Find where the given text appears and provide that cell's center as [x, y] coordinate. 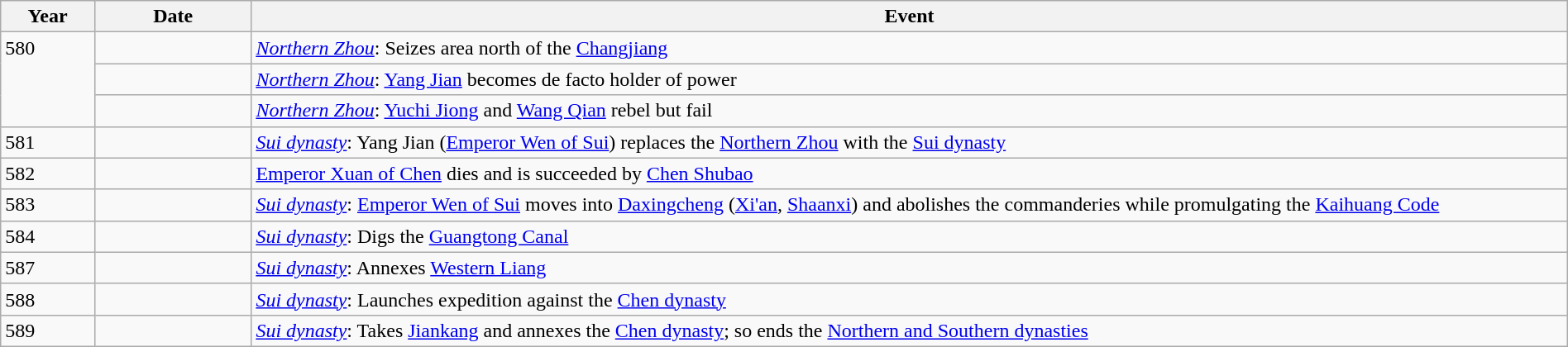
Northern Zhou: Yuchi Jiong and Wang Qian rebel but fail [910, 111]
Sui dynasty: Launches expedition against the Chen dynasty [910, 299]
Emperor Xuan of Chen dies and is succeeded by Chen Shubao [910, 173]
582 [48, 173]
Year [48, 17]
Sui dynasty: Emperor Wen of Sui moves into Daxingcheng (Xi'an, Shaanxi) and abolishes the commanderies while promulgating the Kaihuang Code [910, 205]
583 [48, 205]
580 [48, 79]
581 [48, 142]
Northern Zhou: Yang Jian becomes de facto holder of power [910, 79]
588 [48, 299]
589 [48, 330]
Sui dynasty: Digs the Guangtong Canal [910, 236]
Sui dynasty: Takes Jiankang and annexes the Chen dynasty; so ends the Northern and Southern dynasties [910, 330]
Northern Zhou: Seizes area north of the Changjiang [910, 48]
Date [172, 17]
Sui dynasty: Annexes Western Liang [910, 268]
587 [48, 268]
Event [910, 17]
584 [48, 236]
Sui dynasty: Yang Jian (Emperor Wen of Sui) replaces the Northern Zhou with the Sui dynasty [910, 142]
